Determine the (x, y) coordinate at the center of the cell enclosing the given text.  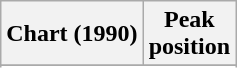
Peakposition (189, 34)
Chart (1990) (72, 34)
